From the cell containing the given text, extract its center point as (X, Y) coordinate. 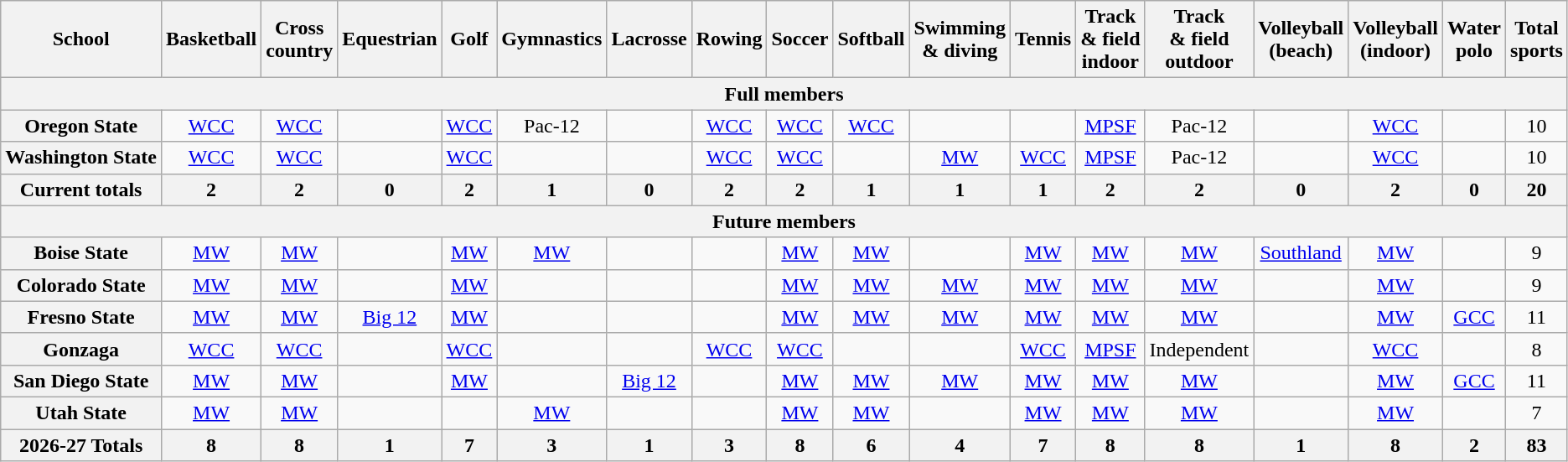
Volleyball(indoor) (1396, 39)
Fresno State (81, 317)
Full members (784, 94)
Utah State (81, 413)
Gymnastics (551, 39)
Independent (1199, 349)
6 (872, 445)
Tennis (1043, 39)
Golf (469, 39)
Swimming& diving (960, 39)
2026-27 Totals (81, 445)
School (81, 39)
Volleyball(beach) (1301, 39)
Soccer (800, 39)
Equestrian (390, 39)
Totalsports (1537, 39)
Gonzaga (81, 349)
Softball (872, 39)
4 (960, 445)
San Diego State (81, 381)
Current totals (81, 189)
Lacrosse (649, 39)
Rowing (729, 39)
Oregon State (81, 126)
Basketball (211, 39)
Track& fieldoutdoor (1199, 39)
Washington State (81, 158)
Boise State (81, 253)
83 (1537, 445)
Crosscountry (300, 39)
Waterpolo (1473, 39)
Track& fieldindoor (1110, 39)
Future members (784, 221)
20 (1537, 189)
Colorado State (81, 285)
Southland (1301, 253)
